From the cell containing the given text, extract its center point as (x, y) coordinate. 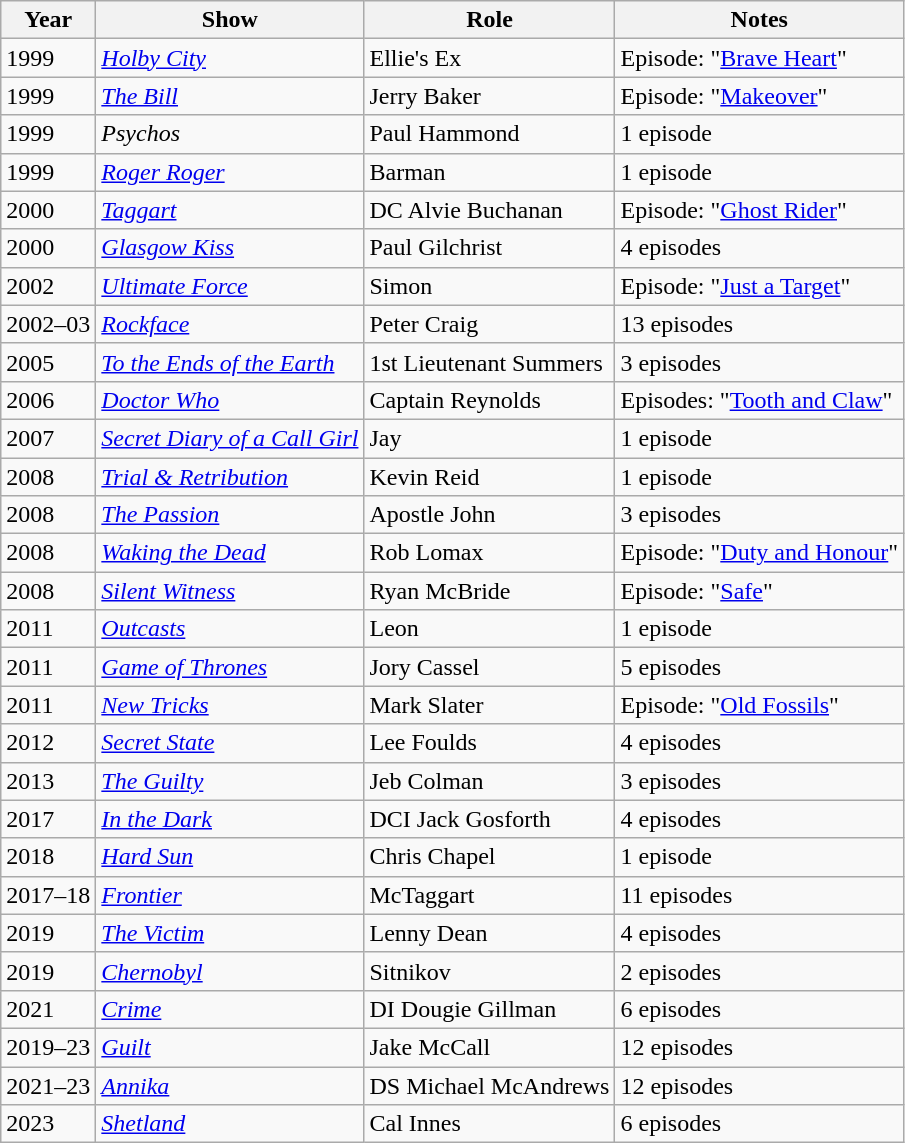
2021 (48, 1009)
Waking the Dead (230, 553)
2002–03 (48, 324)
Episode: "Ghost Rider" (760, 210)
Paul Gilchrist (490, 248)
Taggart (230, 210)
2013 (48, 781)
Jerry Baker (490, 96)
Sitnikov (490, 971)
Ryan McBride (490, 591)
Game of Thrones (230, 667)
Notes (760, 20)
Episode: "Brave Heart" (760, 58)
Ellie's Ex (490, 58)
Frontier (230, 895)
Doctor Who (230, 400)
Simon (490, 286)
Outcasts (230, 629)
The Victim (230, 933)
Guilt (230, 1047)
Captain Reynolds (490, 400)
1st Lieutenant Summers (490, 362)
Hard Sun (230, 857)
Episode: "Duty and Honour" (760, 553)
Crime (230, 1009)
2005 (48, 362)
5 episodes (760, 667)
Episode: "Makeover" (760, 96)
Glasgow Kiss (230, 248)
Role (490, 20)
Kevin Reid (490, 477)
2017 (48, 819)
DC Alvie Buchanan (490, 210)
DI Dougie Gillman (490, 1009)
2021–23 (48, 1085)
Cal Innes (490, 1124)
2019–23 (48, 1047)
2 episodes (760, 971)
New Tricks (230, 705)
DCI Jack Gosforth (490, 819)
2002 (48, 286)
Psychos (230, 134)
McTaggart (490, 895)
Episode: "Safe" (760, 591)
Silent Witness (230, 591)
Shetland (230, 1124)
2018 (48, 857)
Jory Cassel (490, 667)
Jeb Colman (490, 781)
Leon (490, 629)
2023 (48, 1124)
Episode: "Just a Target" (760, 286)
The Guilty (230, 781)
Episode: "Old Fossils" (760, 705)
Year (48, 20)
11 episodes (760, 895)
2012 (48, 743)
Jake McCall (490, 1047)
Chernobyl (230, 971)
The Passion (230, 515)
Lenny Dean (490, 933)
Episodes: "Tooth and Claw" (760, 400)
Roger Roger (230, 172)
Trial & Retribution (230, 477)
The Bill (230, 96)
2007 (48, 438)
Secret State (230, 743)
Holby City (230, 58)
Show (230, 20)
Rockface (230, 324)
Secret Diary of a Call Girl (230, 438)
In the Dark (230, 819)
Jay (490, 438)
Lee Foulds (490, 743)
Paul Hammond (490, 134)
13 episodes (760, 324)
To the Ends of the Earth (230, 362)
DS Michael McAndrews (490, 1085)
Mark Slater (490, 705)
Ultimate Force (230, 286)
2017–18 (48, 895)
Apostle John (490, 515)
Rob Lomax (490, 553)
2006 (48, 400)
Peter Craig (490, 324)
Chris Chapel (490, 857)
Barman (490, 172)
Annika (230, 1085)
